Search for the cell housing the specified text and yield its (x, y) center coordinate. 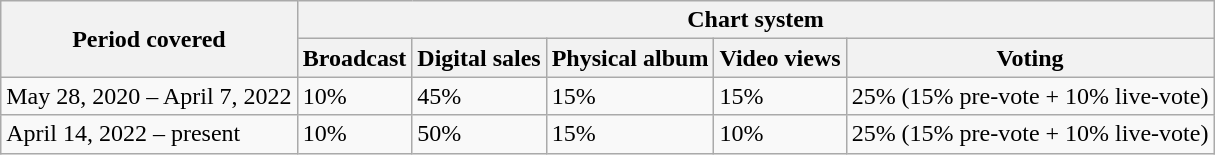
Physical album (630, 58)
Digital sales (479, 58)
Period covered (149, 39)
Chart system (756, 20)
May 28, 2020 – April 7, 2022 (149, 96)
45% (479, 96)
Broadcast (354, 58)
50% (479, 134)
Voting (1030, 58)
April 14, 2022 – present (149, 134)
Video views (780, 58)
